Identify which cell holds the provided text, then report its (X, Y) central coordinate. 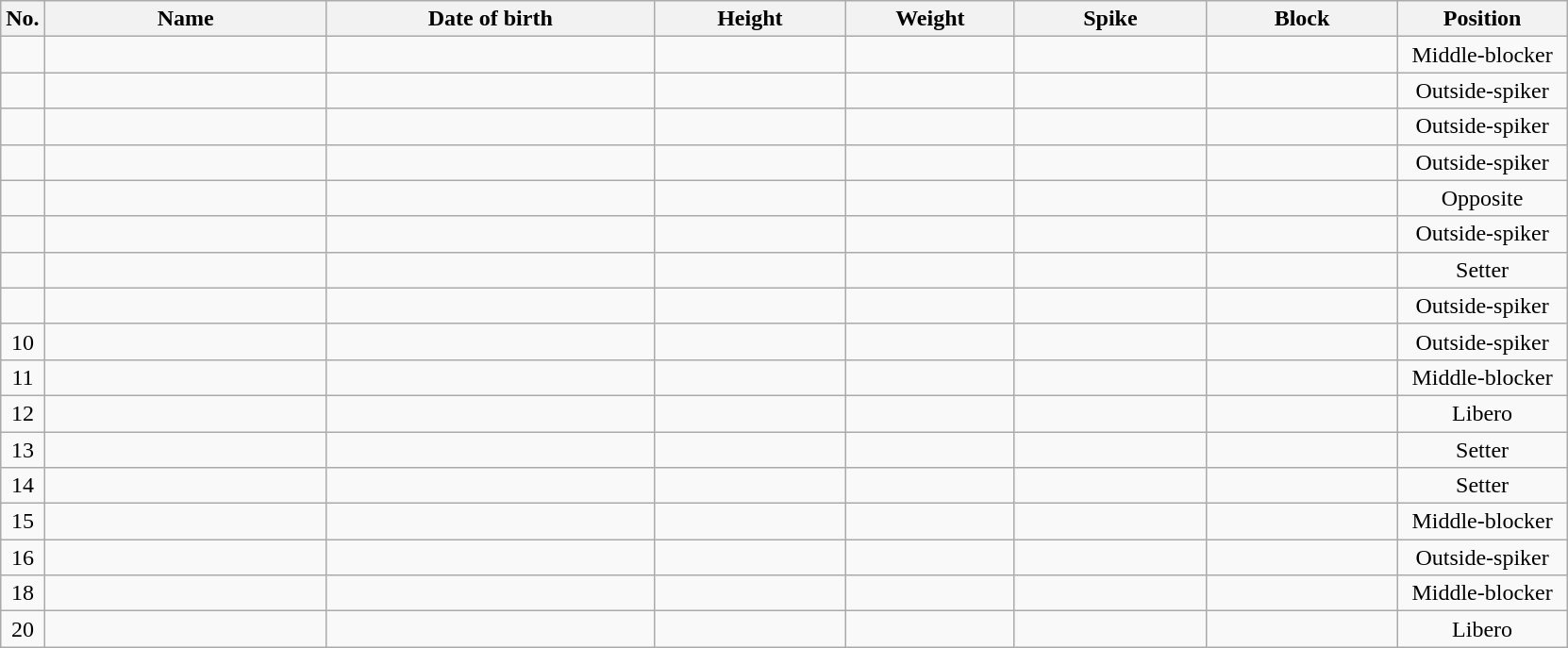
16 (23, 557)
18 (23, 593)
14 (23, 486)
Opposite (1483, 198)
10 (23, 341)
No. (23, 19)
11 (23, 377)
Height (749, 19)
12 (23, 413)
13 (23, 450)
Spike (1109, 19)
Date of birth (491, 19)
Position (1483, 19)
Block (1302, 19)
Weight (930, 19)
20 (23, 629)
15 (23, 522)
Name (185, 19)
